Search for the cell housing the specified text and yield its (x, y) center coordinate. 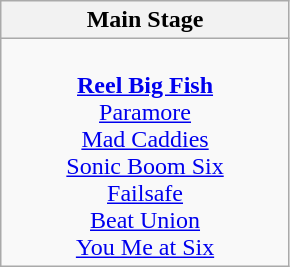
Main Stage (146, 20)
Reel Big Fish Paramore Mad Caddies Sonic Boom Six Failsafe Beat Union You Me at Six (146, 152)
